Detect which cell encompasses the target text, then output its [x, y] center coordinate. 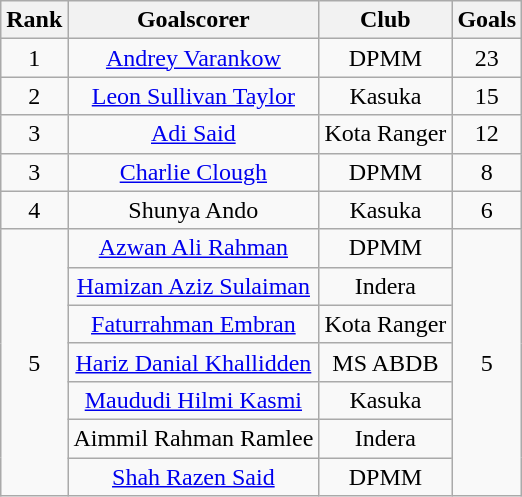
12 [487, 134]
15 [487, 96]
Adi Said [194, 134]
Charlie Clough [194, 172]
6 [487, 210]
Aimmil Rahman Ramlee [194, 438]
Rank [34, 20]
Club [386, 20]
Maududi Hilmi Kasmi [194, 400]
Hariz Danial Khallidden [194, 362]
Andrey Varankow [194, 58]
Leon Sullivan Taylor [194, 96]
Hamizan Aziz Sulaiman [194, 286]
4 [34, 210]
Shah Razen Said [194, 477]
1 [34, 58]
23 [487, 58]
MS ABDB [386, 362]
Shunya Ando [194, 210]
8 [487, 172]
Azwan Ali Rahman [194, 248]
Goals [487, 20]
2 [34, 96]
Goalscorer [194, 20]
Faturrahman Embran [194, 324]
